For the text-containing cell, return its midpoint in (X, Y) coordinate format. 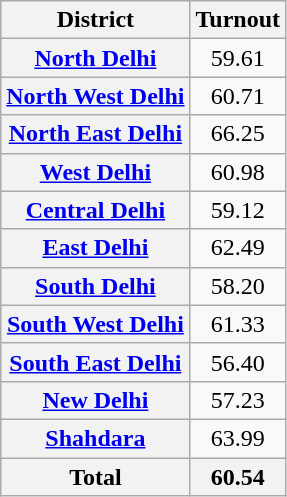
60.54 (238, 477)
District (96, 20)
South East Delhi (96, 362)
New Delhi (96, 400)
North West Delhi (96, 96)
North East Delhi (96, 134)
Total (96, 477)
Central Delhi (96, 210)
East Delhi (96, 248)
Turnout (238, 20)
66.25 (238, 134)
58.20 (238, 286)
59.61 (238, 58)
57.23 (238, 400)
South West Delhi (96, 324)
63.99 (238, 438)
Shahdara (96, 438)
61.33 (238, 324)
62.49 (238, 248)
North Delhi (96, 58)
60.98 (238, 172)
West Delhi (96, 172)
South Delhi (96, 286)
56.40 (238, 362)
60.71 (238, 96)
59.12 (238, 210)
